Identify which cell holds the provided text, then report its (X, Y) central coordinate. 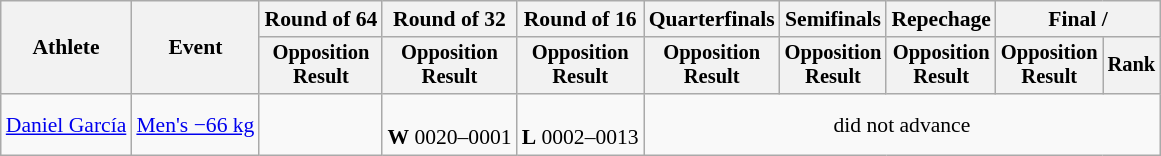
Round of 64 (320, 19)
Men's −66 kg (195, 124)
Event (195, 48)
Repechage (941, 19)
Semifinals (834, 19)
Daniel García (66, 124)
Rank (1132, 66)
Final / (1078, 19)
W 0020–0001 (449, 124)
Round of 32 (449, 19)
did not advance (902, 124)
Round of 16 (580, 19)
L 0002–0013 (580, 124)
Quarterfinals (712, 19)
Athlete (66, 48)
